Extract the (x, y) coordinate from the center of the cell holding the provided text.  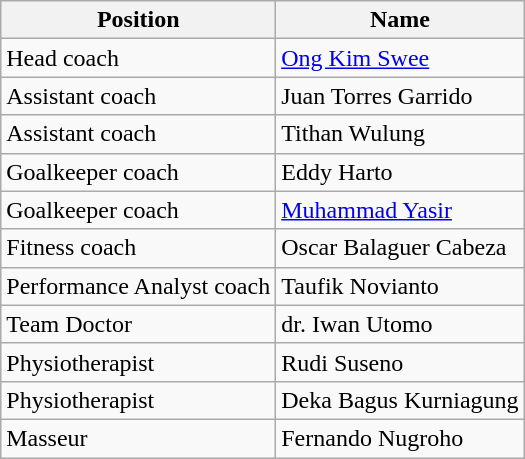
Team Doctor (138, 324)
Position (138, 20)
Juan Torres Garrido (400, 96)
Muhammad Yasir (400, 210)
Deka Bagus Kurniagung (400, 400)
Ong Kim Swee (400, 58)
Fitness coach (138, 248)
Oscar Balaguer Cabeza (400, 248)
Eddy Harto (400, 172)
Taufik Novianto (400, 286)
Rudi Suseno (400, 362)
Fernando Nugroho (400, 438)
dr. Iwan Utomo (400, 324)
Masseur (138, 438)
Tithan Wulung (400, 134)
Performance Analyst coach (138, 286)
Name (400, 20)
Head coach (138, 58)
